For the text-containing cell, return its midpoint in (x, y) coordinate format. 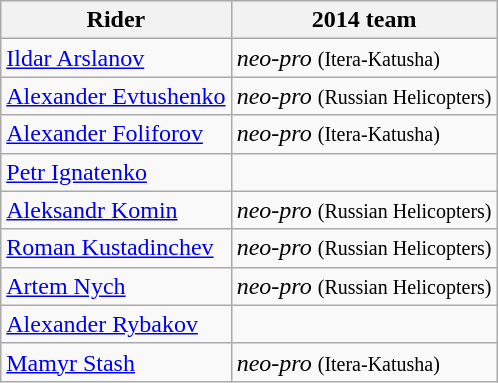
Roman Kustadinchev (116, 248)
Alexander Rybakov (116, 324)
Alexander Evtushenko (116, 96)
Artem Nych (116, 286)
Mamyr Stash (116, 362)
Aleksandr Komin (116, 210)
Alexander Foliforov (116, 134)
Petr Ignatenko (116, 172)
Rider (116, 20)
2014 team (364, 20)
Ildar Arslanov (116, 58)
